Provide the (x, y) coordinate of the cell's center where the given text is located.  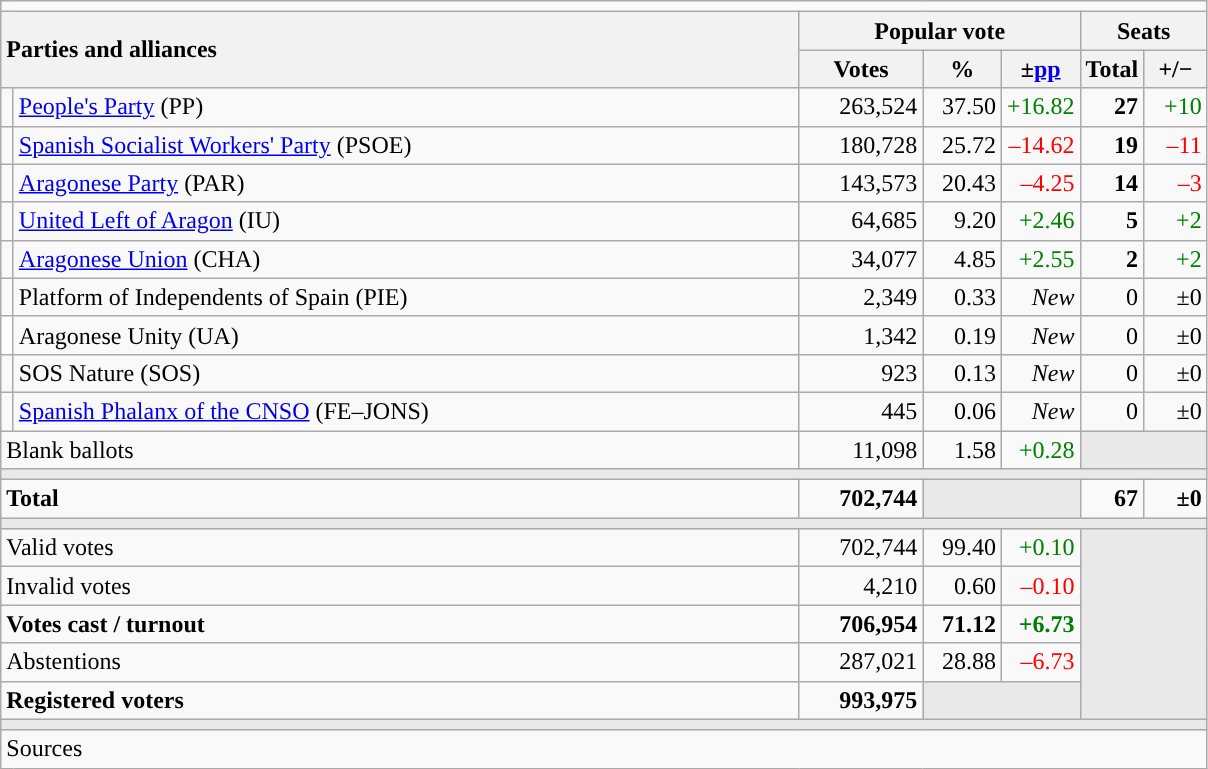
34,077 (861, 259)
0.06 (962, 411)
Aragonese Union (CHA) (406, 259)
0.13 (962, 373)
27 (1112, 107)
Spanish Phalanx of the CNSO (FE–JONS) (406, 411)
Popular vote (940, 31)
+10 (1176, 107)
0.19 (962, 335)
5 (1112, 221)
+16.82 (1040, 107)
Blank ballots (400, 449)
+/− (1176, 69)
19 (1112, 145)
–6.73 (1040, 662)
67 (1112, 499)
9.20 (962, 221)
143,573 (861, 183)
25.72 (962, 145)
People's Party (PP) (406, 107)
+2.55 (1040, 259)
–14.62 (1040, 145)
Aragonese Party (PAR) (406, 183)
+0.28 (1040, 449)
287,021 (861, 662)
4.85 (962, 259)
993,975 (861, 700)
2,349 (861, 297)
0.60 (962, 586)
71.12 (962, 624)
+2.46 (1040, 221)
11,098 (861, 449)
923 (861, 373)
20.43 (962, 183)
Registered voters (400, 700)
Abstentions (400, 662)
2 (1112, 259)
Votes (861, 69)
28.88 (962, 662)
445 (861, 411)
Valid votes (400, 548)
–3 (1176, 183)
64,685 (861, 221)
Sources (604, 749)
+6.73 (1040, 624)
–4.25 (1040, 183)
99.40 (962, 548)
Aragonese Unity (UA) (406, 335)
–11 (1176, 145)
Parties and alliances (400, 50)
Seats (1144, 31)
0.33 (962, 297)
180,728 (861, 145)
SOS Nature (SOS) (406, 373)
1.58 (962, 449)
±pp (1040, 69)
706,954 (861, 624)
Spanish Socialist Workers' Party (PSOE) (406, 145)
% (962, 69)
Invalid votes (400, 586)
263,524 (861, 107)
United Left of Aragon (IU) (406, 221)
Votes cast / turnout (400, 624)
Platform of Independents of Spain (PIE) (406, 297)
4,210 (861, 586)
+0.10 (1040, 548)
14 (1112, 183)
1,342 (861, 335)
37.50 (962, 107)
–0.10 (1040, 586)
